From the cell containing the given text, extract its center point as (X, Y) coordinate. 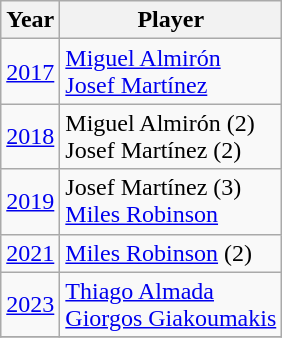
2021 (30, 253)
Year (30, 20)
2018 (30, 136)
Thiago Almada Giorgos Giakoumakis (171, 304)
2023 (30, 304)
2019 (30, 202)
Miguel Almirón (2) Josef Martínez (2) (171, 136)
2017 (30, 72)
Josef Martínez (3) Miles Robinson (171, 202)
Player (171, 20)
Miles Robinson (2) (171, 253)
Miguel Almirón Josef Martínez (171, 72)
